From the cell containing the given text, extract its center point as [X, Y] coordinate. 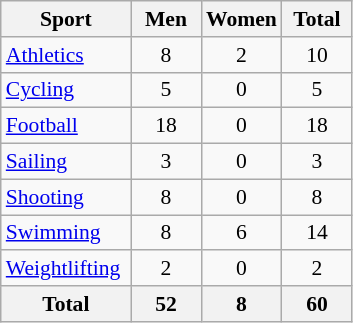
Athletics [66, 55]
6 [242, 233]
Men [166, 19]
10 [317, 55]
14 [317, 233]
52 [166, 304]
Football [66, 126]
Weightlifting [66, 269]
Sailing [66, 162]
60 [317, 304]
Cycling [66, 90]
Women [242, 19]
Shooting [66, 197]
Swimming [66, 233]
Sport [66, 19]
